Locate the cell with the specified text and output its (X, Y) center coordinate. 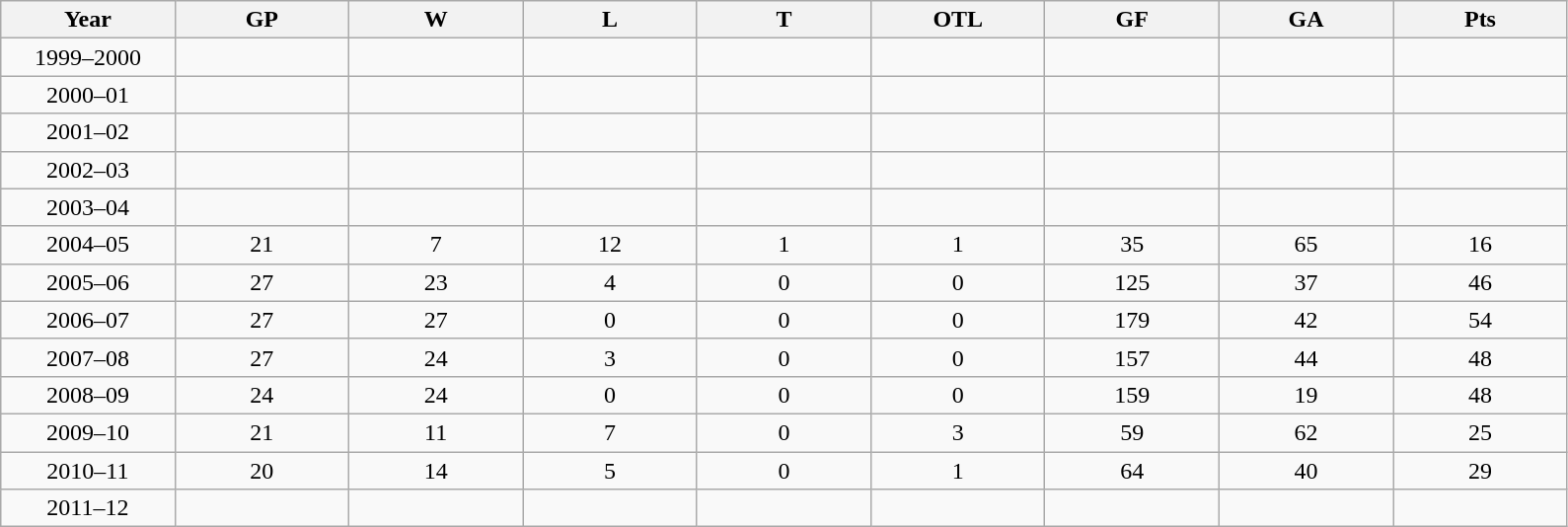
2006–07 (88, 320)
2000–01 (88, 95)
2003–04 (88, 207)
35 (1132, 245)
59 (1132, 432)
T (784, 20)
44 (1306, 357)
5 (610, 471)
4 (610, 282)
54 (1480, 320)
1999–2000 (88, 57)
L (610, 20)
Year (88, 20)
2001–02 (88, 132)
62 (1306, 432)
65 (1306, 245)
Pts (1480, 20)
2005–06 (88, 282)
2002–03 (88, 170)
40 (1306, 471)
11 (435, 432)
20 (261, 471)
12 (610, 245)
OTL (958, 20)
W (435, 20)
2004–05 (88, 245)
179 (1132, 320)
29 (1480, 471)
2010–11 (88, 471)
16 (1480, 245)
46 (1480, 282)
157 (1132, 357)
2007–08 (88, 357)
42 (1306, 320)
GF (1132, 20)
GA (1306, 20)
125 (1132, 282)
37 (1306, 282)
GP (261, 20)
159 (1132, 395)
14 (435, 471)
2011–12 (88, 508)
2009–10 (88, 432)
2008–09 (88, 395)
19 (1306, 395)
25 (1480, 432)
23 (435, 282)
64 (1132, 471)
